From the cell containing the given text, extract its center point as [X, Y] coordinate. 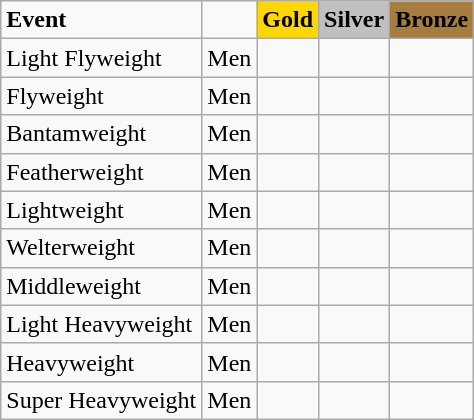
Lightweight [102, 210]
Super Heavyweight [102, 400]
Gold [288, 20]
Flyweight [102, 96]
Welterweight [102, 248]
Event [102, 20]
Featherweight [102, 172]
Bantamweight [102, 134]
Bronze [432, 20]
Silver [354, 20]
Middleweight [102, 286]
Light Heavyweight [102, 324]
Heavyweight [102, 362]
Light Flyweight [102, 58]
